Find where the given text appears and provide that cell's center as [x, y] coordinate. 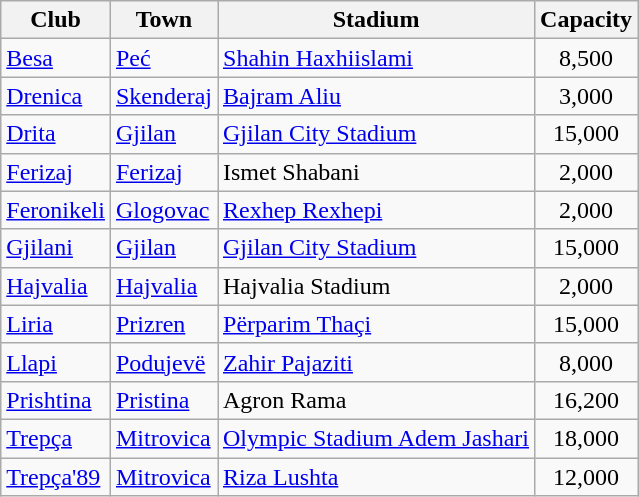
18,000 [586, 438]
Feronikeli [56, 210]
Trepça [56, 438]
3,000 [586, 96]
Olympic Stadium Adem Jashari [376, 438]
12,000 [586, 477]
Gjilani [56, 248]
Peć [164, 58]
Stadium [376, 20]
Bajram Aliu [376, 96]
Drita [56, 134]
8,500 [586, 58]
Glogovac [164, 210]
Besa [56, 58]
Agron Rama [376, 400]
Shahin Haxhiislami [376, 58]
8,000 [586, 362]
16,200 [586, 400]
Skenderaj [164, 96]
Hajvalia Stadium [376, 286]
Përparim Thaçi [376, 324]
Llapi [56, 362]
Liria [56, 324]
Drenica [56, 96]
Podujevë [164, 362]
Prishtina [56, 400]
Rexhep Rexhepi [376, 210]
Club [56, 20]
Town [164, 20]
Trepça'89 [56, 477]
Prizren [164, 324]
Riza Lushta [376, 477]
Zahir Pajaziti [376, 362]
Pristina [164, 400]
Capacity [586, 20]
Ismet Shabani [376, 172]
